Provide the (X, Y) coordinate of the cell's center where the given text is located.  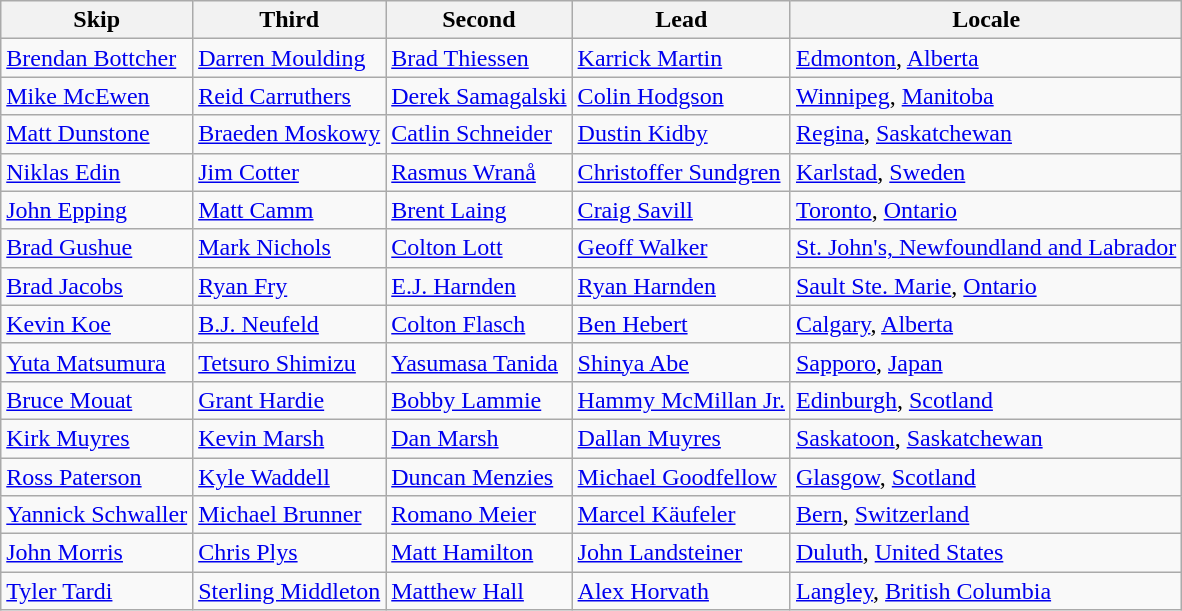
Langley, British Columbia (986, 591)
Grant Hardie (290, 400)
Skip (97, 20)
Colton Lott (479, 248)
B.J. Neufeld (290, 324)
Yasumasa Tanida (479, 362)
Sault Ste. Marie, Ontario (986, 286)
Winnipeg, Manitoba (986, 96)
Kyle Waddell (290, 477)
John Landsteiner (681, 553)
E.J. Harnden (479, 286)
Tetsuro Shimizu (290, 362)
Ross Paterson (97, 477)
Shinya Abe (681, 362)
St. John's, Newfoundland and Labrador (986, 248)
Mark Nichols (290, 248)
Colton Flasch (479, 324)
Niklas Edin (97, 172)
Sterling Middleton (290, 591)
Matt Hamilton (479, 553)
Ryan Harnden (681, 286)
Matt Camm (290, 210)
Brendan Bottcher (97, 58)
Calgary, Alberta (986, 324)
Brent Laing (479, 210)
John Epping (97, 210)
Matthew Hall (479, 591)
Toronto, Ontario (986, 210)
Ryan Fry (290, 286)
Lead (681, 20)
Kevin Koe (97, 324)
Edmonton, Alberta (986, 58)
Matt Dunstone (97, 134)
Regina, Saskatchewan (986, 134)
Christoffer Sundgren (681, 172)
Hammy McMillan Jr. (681, 400)
Bobby Lammie (479, 400)
Bruce Mouat (97, 400)
Rasmus Wranå (479, 172)
John Morris (97, 553)
Marcel Käufeler (681, 515)
Saskatoon, Saskatchewan (986, 438)
Glasgow, Scotland (986, 477)
Brad Gushue (97, 248)
Dustin Kidby (681, 134)
Kirk Muyres (97, 438)
Jim Cotter (290, 172)
Michael Goodfellow (681, 477)
Karrick Martin (681, 58)
Catlin Schneider (479, 134)
Bern, Switzerland (986, 515)
Geoff Walker (681, 248)
Alex Horvath (681, 591)
Craig Savill (681, 210)
Darren Moulding (290, 58)
Brad Thiessen (479, 58)
Mike McEwen (97, 96)
Sapporo, Japan (986, 362)
Yannick Schwaller (97, 515)
Michael Brunner (290, 515)
Dan Marsh (479, 438)
Colin Hodgson (681, 96)
Ben Hebert (681, 324)
Dallan Muyres (681, 438)
Reid Carruthers (290, 96)
Tyler Tardi (97, 591)
Karlstad, Sweden (986, 172)
Duluth, United States (986, 553)
Chris Plys (290, 553)
Kevin Marsh (290, 438)
Third (290, 20)
Second (479, 20)
Romano Meier (479, 515)
Edinburgh, Scotland (986, 400)
Yuta Matsumura (97, 362)
Brad Jacobs (97, 286)
Duncan Menzies (479, 477)
Derek Samagalski (479, 96)
Locale (986, 20)
Braeden Moskowy (290, 134)
